Detect which cell encompasses the target text, then output its [X, Y] center coordinate. 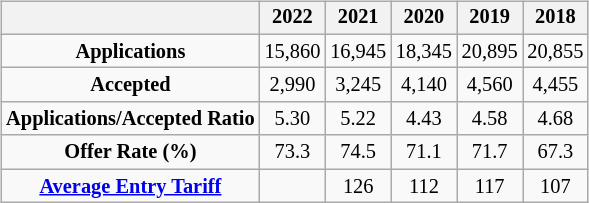
74.5 [358, 152]
2,990 [293, 85]
3,245 [358, 85]
Applications [130, 51]
71.1 [424, 152]
126 [358, 186]
4.43 [424, 119]
5.30 [293, 119]
2021 [358, 18]
20,895 [490, 51]
16,945 [358, 51]
Average Entry Tariff [130, 186]
4,560 [490, 85]
2018 [556, 18]
67.3 [556, 152]
4,455 [556, 85]
Accepted [130, 85]
4.68 [556, 119]
4,140 [424, 85]
117 [490, 186]
4.58 [490, 119]
107 [556, 186]
15,860 [293, 51]
Applications/Accepted Ratio [130, 119]
71.7 [490, 152]
20,855 [556, 51]
5.22 [358, 119]
2022 [293, 18]
18,345 [424, 51]
112 [424, 186]
Offer Rate (%) [130, 152]
2020 [424, 18]
73.3 [293, 152]
2019 [490, 18]
